For the text-containing cell, return its midpoint in [x, y] coordinate format. 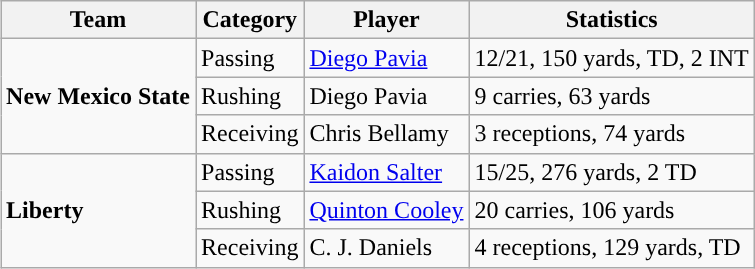
C. J. Daniels [386, 248]
20 carries, 106 yards [612, 210]
12/21, 150 yards, TD, 2 INT [612, 58]
Category [250, 20]
Team [98, 20]
Statistics [612, 20]
Liberty [98, 210]
Kaidon Salter [386, 172]
Player [386, 20]
9 carries, 63 yards [612, 96]
Quinton Cooley [386, 210]
New Mexico State [98, 96]
4 receptions, 129 yards, TD [612, 248]
Chris Bellamy [386, 134]
3 receptions, 74 yards [612, 134]
15/25, 276 yards, 2 TD [612, 172]
